Capture the cell that displays the provided text and extract its [x, y] central coordinate. 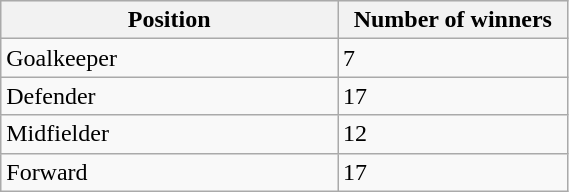
Forward [170, 172]
7 [453, 58]
Midfielder [170, 134]
Number of winners [453, 20]
Position [170, 20]
Goalkeeper [170, 58]
Defender [170, 96]
12 [453, 134]
